From the cell containing the given text, extract its center point as [x, y] coordinate. 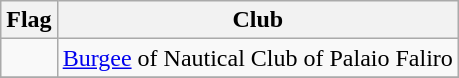
Burgee of Nautical Club of Palaio Faliro [258, 58]
Club [258, 20]
Flag [29, 20]
